Determine the [x, y] coordinate at the center of the cell enclosing the given text.  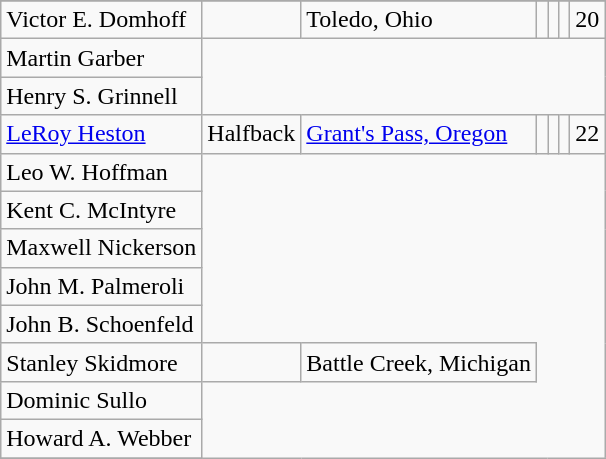
Stanley Skidmore [102, 362]
Howard A. Webber [102, 438]
John B. Schoenfeld [102, 324]
Battle Creek, Michigan [419, 362]
Maxwell Nickerson [102, 248]
Martin Garber [102, 58]
LeRoy Heston [102, 134]
Toledo, Ohio [419, 20]
Dominic Sullo [102, 400]
Henry S. Grinnell [102, 96]
20 [588, 20]
Leo W. Hoffman [102, 172]
Grant's Pass, Oregon [419, 134]
Kent C. McIntyre [102, 210]
John M. Palmeroli [102, 286]
Victor E. Domhoff [102, 20]
22 [588, 134]
Halfback [252, 134]
